For the text-containing cell, return its midpoint in [X, Y] coordinate format. 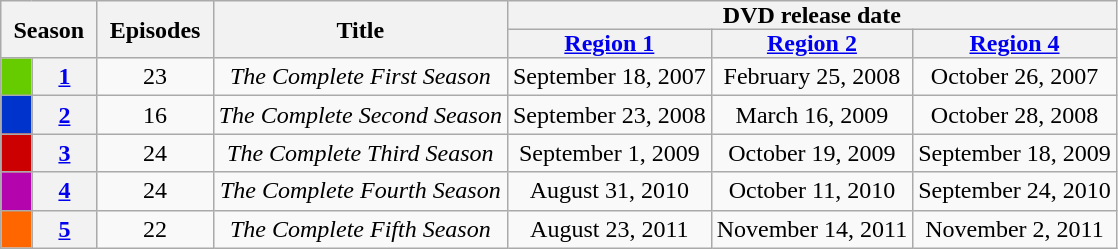
DVD release date [812, 15]
October 26, 2007 [1015, 77]
Episodes [155, 30]
Region 1 [609, 43]
September 1, 2009 [609, 153]
November 2, 2011 [1015, 229]
4 [64, 191]
August 31, 2010 [609, 191]
March 16, 2009 [812, 115]
The Complete Fifth Season [360, 229]
August 23, 2011 [609, 229]
February 25, 2008 [812, 77]
23 [155, 77]
September 18, 2007 [609, 77]
The Complete Third Season [360, 153]
Region 4 [1015, 43]
October 28, 2008 [1015, 115]
1 [64, 77]
3 [64, 153]
Region 2 [812, 43]
Title [360, 30]
September 18, 2009 [1015, 153]
22 [155, 229]
September 24, 2010 [1015, 191]
October 19, 2009 [812, 153]
October 11, 2010 [812, 191]
16 [155, 115]
5 [64, 229]
The Complete Fourth Season [360, 191]
Season [49, 30]
The Complete Second Season [360, 115]
The Complete First Season [360, 77]
2 [64, 115]
November 14, 2011 [812, 229]
September 23, 2008 [609, 115]
